Pinpoint the cell where the given text exists, returning its (X, Y) midpoint coordinate. 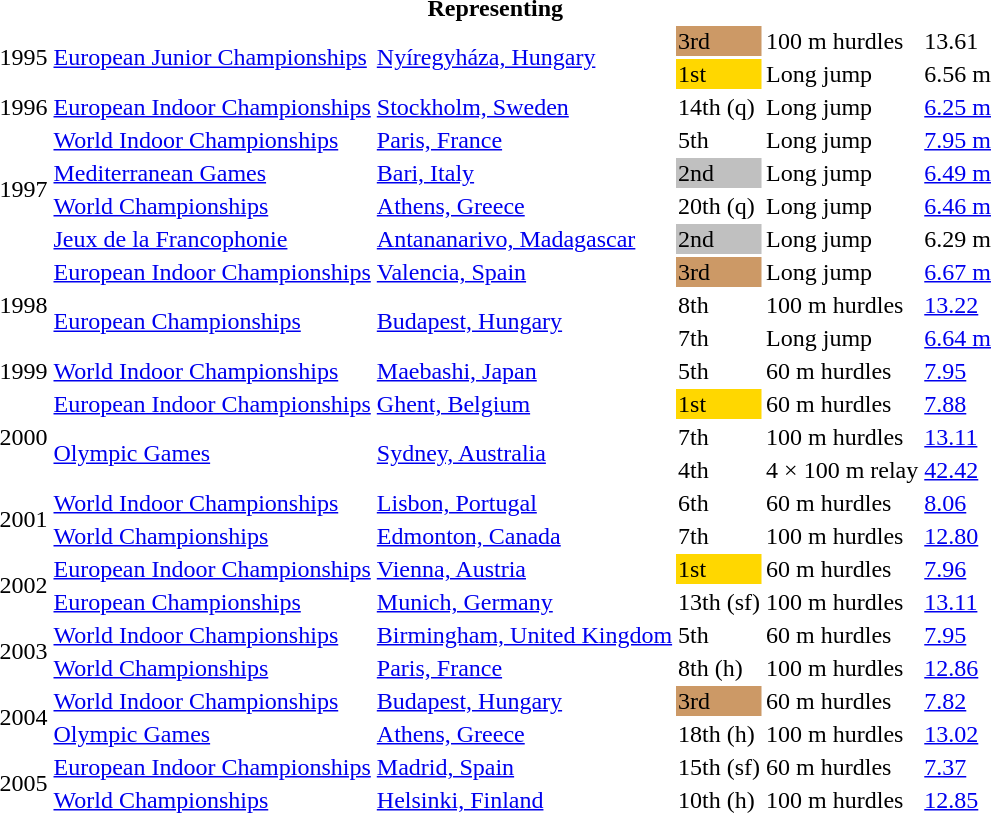
14th (q) (720, 107)
Valencia, Spain (524, 272)
20th (q) (720, 206)
Birmingham, United Kingdom (524, 635)
Maebashi, Japan (524, 371)
Madrid, Spain (524, 767)
13th (sf) (720, 602)
8th (h) (720, 668)
Sydney, Australia (524, 454)
Antananarivo, Madagascar (524, 239)
Lisbon, Portugal (524, 503)
6th (720, 503)
Mediterranean Games (212, 173)
Bari, Italy (524, 173)
Nyíregyháza, Hungary (524, 58)
Vienna, Austria (524, 569)
Jeux de la Francophonie (212, 239)
15th (sf) (720, 767)
European Junior Championships (212, 58)
Edmonton, Canada (524, 536)
4th (720, 470)
8th (720, 305)
Ghent, Belgium (524, 404)
18th (h) (720, 734)
Stockholm, Sweden (524, 107)
4 × 100 m relay (842, 470)
Munich, Germany (524, 602)
